Determine the (X, Y) coordinate at the center of the cell enclosing the given text.  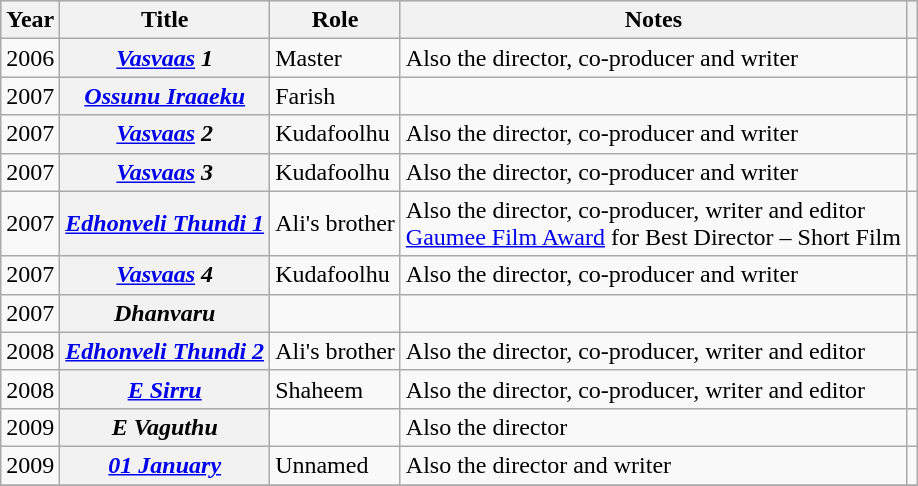
Notes (653, 20)
Vasvaas 1 (165, 58)
Vasvaas 4 (165, 275)
Vasvaas 3 (165, 172)
Also the director and writer (653, 465)
Dhanvaru (165, 313)
E Sirru (165, 389)
Edhonveli Thundi 1 (165, 224)
Title (165, 20)
Shaheem (336, 389)
2006 (30, 58)
Also the director, co-producer, writer and editorGaumee Film Award for Best Director – Short Film (653, 224)
Role (336, 20)
Master (336, 58)
Also the director (653, 427)
Edhonveli Thundi 2 (165, 351)
E Vaguthu (165, 427)
Unnamed (336, 465)
01 January (165, 465)
Farish (336, 96)
Vasvaas 2 (165, 134)
Year (30, 20)
Ossunu Iraaeku (165, 96)
